Return the [X, Y] coordinate for the center point of the cell that contains the specified text.  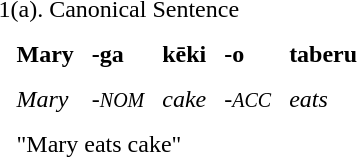
-o [248, 54]
-NOM [118, 99]
kēki [184, 54]
-ga [118, 54]
cake [184, 99]
-ACC [248, 99]
